Identify which cell holds the provided text, then report its (x, y) central coordinate. 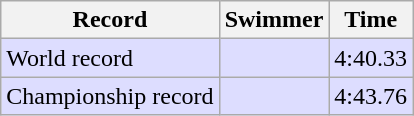
4:43.76 (371, 96)
4:40.33 (371, 58)
Swimmer (274, 20)
World record (110, 58)
Championship record (110, 96)
Record (110, 20)
Time (371, 20)
